Locate the cell with the specified text and output its (X, Y) center coordinate. 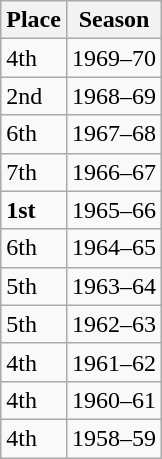
1963–64 (114, 286)
1968–69 (114, 96)
1960–61 (114, 400)
2nd (34, 96)
1966–67 (114, 172)
1967–68 (114, 134)
1965–66 (114, 210)
Place (34, 20)
1958–59 (114, 438)
7th (34, 172)
1962–63 (114, 324)
1961–62 (114, 362)
1st (34, 210)
1969–70 (114, 58)
1964–65 (114, 248)
Season (114, 20)
